Return (x, y) of the center of cell containing provided text 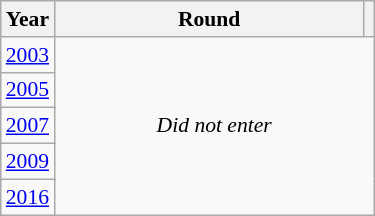
2003 (28, 55)
2007 (28, 126)
2005 (28, 90)
2009 (28, 162)
Year (28, 19)
Round (209, 19)
2016 (28, 197)
Did not enter (214, 126)
